Return (x, y) of the center of cell containing provided text 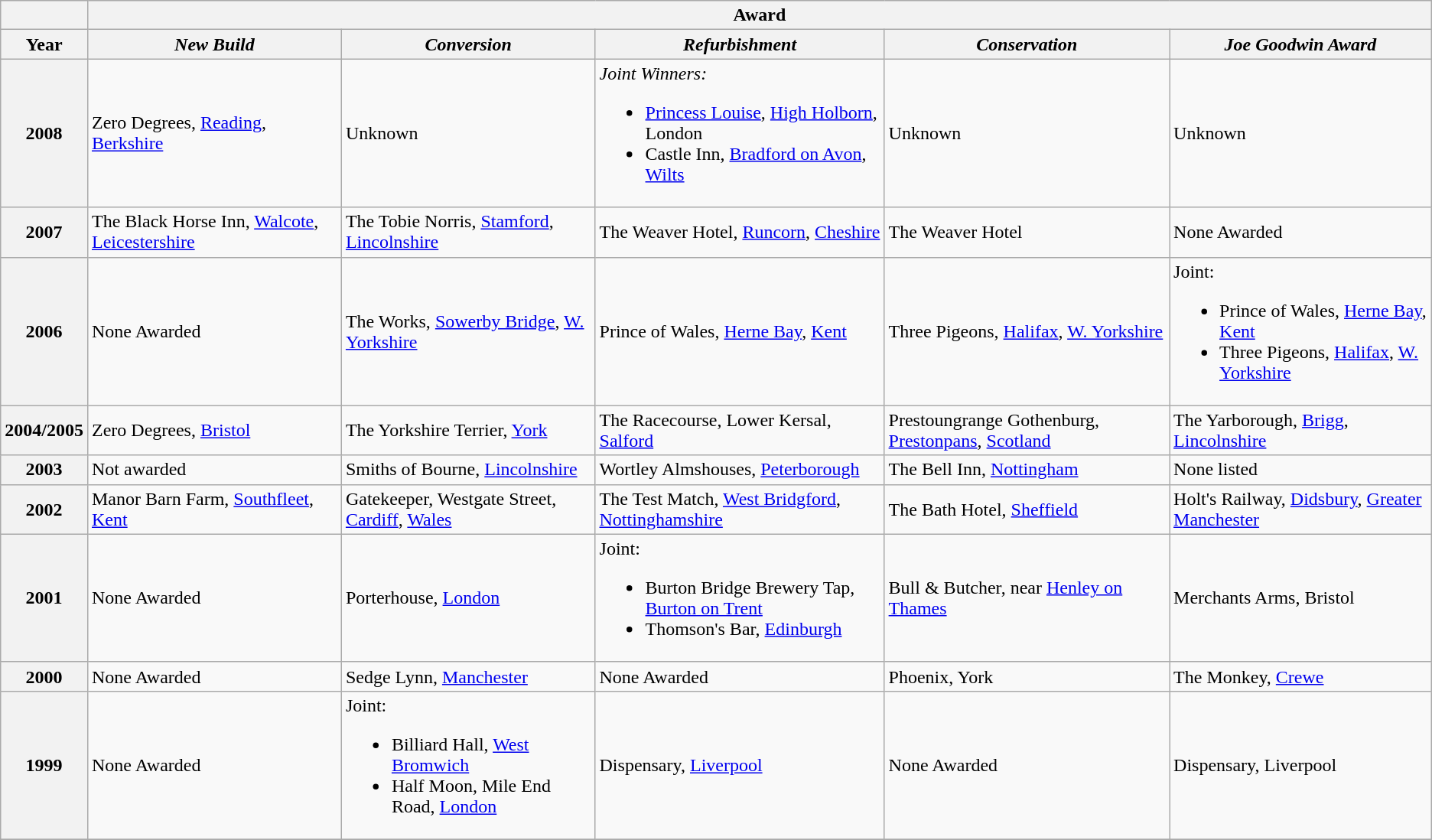
Sedge Lynn, Manchester (468, 676)
2004/2005 (44, 430)
The Yorkshire Terrier, York (468, 430)
The Weaver Hotel (1027, 233)
The Weaver Hotel, Runcorn, Cheshire (740, 233)
Joint:Prince of Wales, Herne Bay, KentThree Pigeons, Halifax, W. Yorkshire (1300, 331)
2000 (44, 676)
Year (44, 44)
2007 (44, 233)
Award (759, 15)
Refurbishment (740, 44)
Wortley Almshouses, Peterborough (740, 470)
Three Pigeons, Halifax, W. Yorkshire (1027, 331)
The Works, Sowerby Bridge, W. Yorkshire (468, 331)
Conversion (468, 44)
Joint:Burton Bridge Brewery Tap, Burton on TrentThomson's Bar, Edinburgh (740, 598)
None listed (1300, 470)
Smiths of Bourne, Lincolnshire (468, 470)
Prince of Wales, Herne Bay, Kent (740, 331)
Not awarded (214, 470)
The Racecourse, Lower Kersal, Salford (740, 430)
1999 (44, 765)
Joint Winners:Princess Louise, High Holborn, LondonCastle Inn, Bradford on Avon, Wilts (740, 133)
Manor Barn Farm, Southfleet, Kent (214, 510)
Holt's Railway, Didsbury, Greater Manchester (1300, 510)
Joe Goodwin Award (1300, 44)
2008 (44, 133)
2006 (44, 331)
Zero Degrees, Bristol (214, 430)
Phoenix, York (1027, 676)
2001 (44, 598)
Prestoungrange Gothenburg, Prestonpans, Scotland (1027, 430)
Bull & Butcher, near Henley on Thames (1027, 598)
Conservation (1027, 44)
The Bell Inn, Nottingham (1027, 470)
2003 (44, 470)
Merchants Arms, Bristol (1300, 598)
The Test Match, West Bridgford, Nottinghamshire (740, 510)
Porterhouse, London (468, 598)
The Bath Hotel, Sheffield (1027, 510)
Zero Degrees, Reading, Berkshire (214, 133)
2002 (44, 510)
Gatekeeper, Westgate Street, Cardiff, Wales (468, 510)
The Monkey, Crewe (1300, 676)
New Build (214, 44)
The Tobie Norris, Stamford, Lincolnshire (468, 233)
The Yarborough, Brigg, Lincolnshire (1300, 430)
Joint:Billiard Hall, West BromwichHalf Moon, Mile End Road, London (468, 765)
The Black Horse Inn, Walcote, Leicestershire (214, 233)
